Locate the cell with the specified text and output its [X, Y] center coordinate. 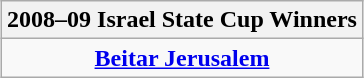
2008–09 Israel State Cup Winners [182, 20]
Beitar Jerusalem [182, 58]
